Detect which cell encompasses the target text, then output its (x, y) center coordinate. 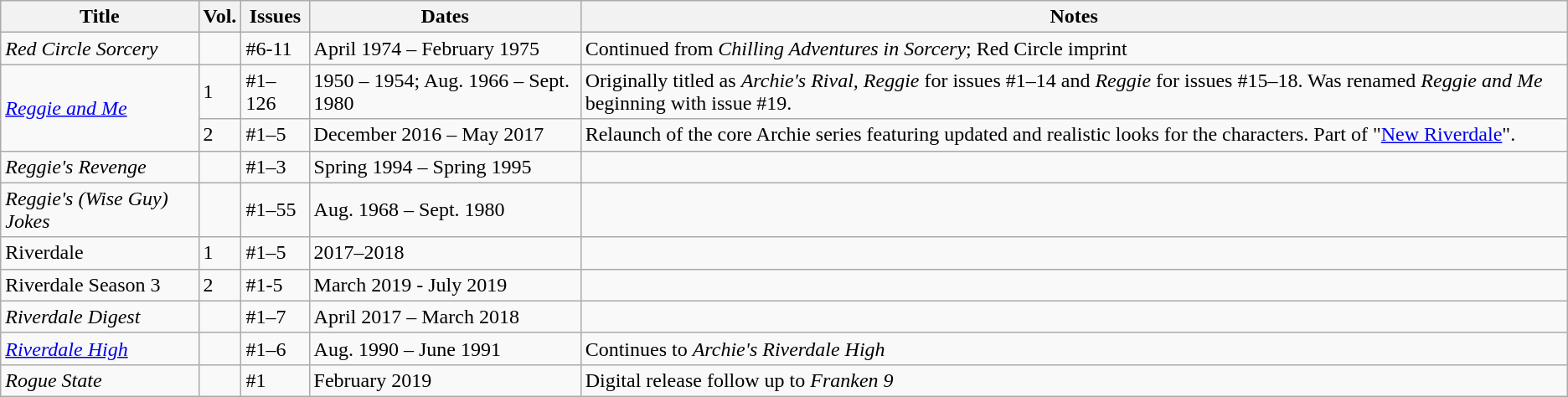
Originally titled as Archie's Rival, Reggie for issues #1–14 and Reggie for issues #15–18. Was renamed Reggie and Me beginning with issue #19. (1074, 92)
#1–3 (275, 167)
#1 (275, 380)
Title (100, 17)
Dates (445, 17)
#6-11 (275, 49)
Reggie's (Wise Guy) Jokes (100, 209)
Continued from Chilling Adventures in Sorcery; Red Circle imprint (1074, 49)
#1-5 (275, 285)
Aug. 1968 – Sept. 1980 (445, 209)
Riverdale Season 3 (100, 285)
Riverdale (100, 253)
Reggie's Revenge (100, 167)
Spring 1994 – Spring 1995 (445, 167)
February 2019 (445, 380)
April 1974 – February 1975 (445, 49)
Digital release follow up to Franken 9 (1074, 380)
Reggie and Me (100, 107)
Rogue State (100, 380)
April 2017 – March 2018 (445, 317)
December 2016 – May 2017 (445, 135)
Continues to Archie's Riverdale High (1074, 348)
Riverdale High (100, 348)
Riverdale Digest (100, 317)
Relaunch of the core Archie series featuring updated and realistic looks for the characters. Part of "New Riverdale". (1074, 135)
Red Circle Sorcery (100, 49)
1950 – 1954; Aug. 1966 – Sept. 1980 (445, 92)
Issues (275, 17)
Vol. (219, 17)
#1–7 (275, 317)
#1–126 (275, 92)
Notes (1074, 17)
March 2019 - July 2019 (445, 285)
Aug. 1990 – June 1991 (445, 348)
#1–55 (275, 209)
2017–2018 (445, 253)
#1–6 (275, 348)
